Pinpoint the cell where the given text exists, returning its [x, y] midpoint coordinate. 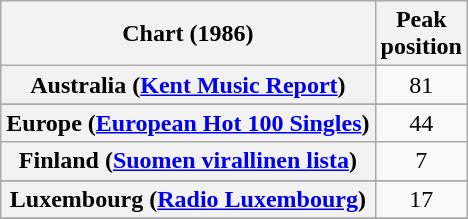
Luxembourg (Radio Luxembourg) [188, 199]
17 [421, 199]
Australia (Kent Music Report) [188, 85]
Finland (Suomen virallinen lista) [188, 161]
7 [421, 161]
Europe (European Hot 100 Singles) [188, 123]
81 [421, 85]
Chart (1986) [188, 34]
44 [421, 123]
Peakposition [421, 34]
